Pinpoint the cell where the given text exists, returning its [X, Y] midpoint coordinate. 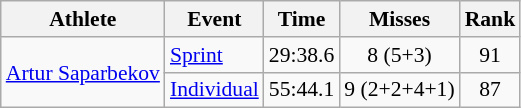
91 [490, 55]
Sprint [214, 55]
Individual [214, 90]
Event [214, 19]
29:38.6 [302, 55]
55:44.1 [302, 90]
Athlete [83, 19]
9 (2+2+4+1) [399, 90]
Misses [399, 19]
8 (5+3) [399, 55]
Artur Saparbekov [83, 72]
87 [490, 90]
Time [302, 19]
Rank [490, 19]
